Provide the [X, Y] coordinate of the cell's center where the given text is located.  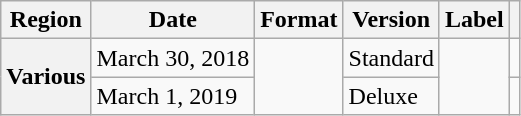
Standard [391, 58]
Various [46, 77]
March 30, 2018 [173, 58]
Date [173, 20]
Label [474, 20]
Deluxe [391, 96]
Format [299, 20]
Version [391, 20]
Region [46, 20]
March 1, 2019 [173, 96]
